Locate the cell with the specified text and output its (X, Y) center coordinate. 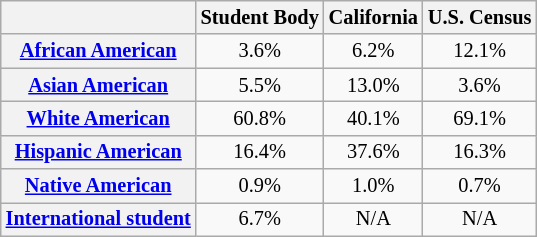
0.7% (480, 186)
5.5% (260, 85)
California (374, 18)
40.1% (374, 119)
Native American (98, 186)
16.4% (260, 152)
60.8% (260, 119)
37.6% (374, 152)
69.1% (480, 119)
Student Body (260, 18)
African American (98, 51)
6.7% (260, 220)
0.9% (260, 186)
12.1% (480, 51)
White American (98, 119)
Asian American (98, 85)
16.3% (480, 152)
1.0% (374, 186)
13.0% (374, 85)
U.S. Census (480, 18)
6.2% (374, 51)
Hispanic American (98, 152)
International student (98, 220)
